Extract the [X, Y] coordinate from the center of the cell holding the provided text.  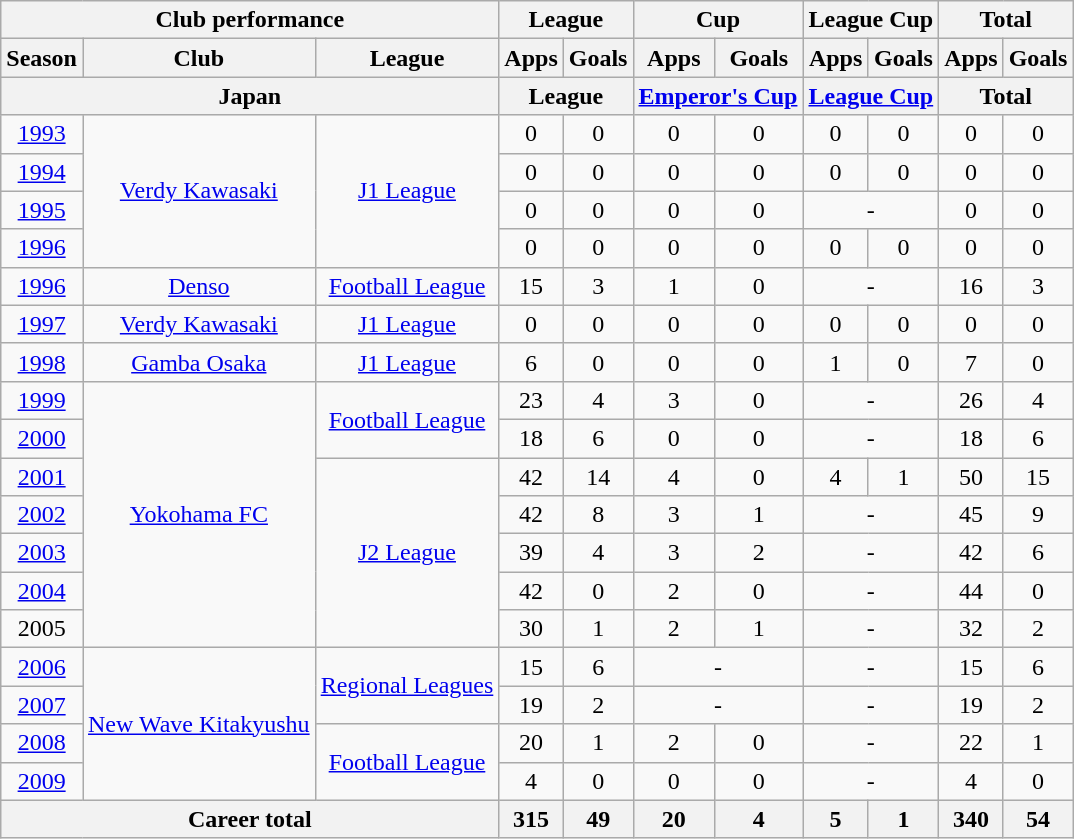
49 [598, 819]
2001 [42, 477]
Regional Leagues [407, 686]
Cup [718, 20]
2000 [42, 438]
Career total [250, 819]
1994 [42, 172]
30 [531, 629]
1997 [42, 324]
1999 [42, 400]
54 [1038, 819]
22 [971, 743]
9 [1038, 515]
45 [971, 515]
14 [598, 477]
1995 [42, 210]
2009 [42, 781]
1998 [42, 362]
2007 [42, 705]
Yokohama FC [198, 514]
7 [971, 362]
Gamba Osaka [198, 362]
39 [531, 553]
Japan [250, 96]
1993 [42, 134]
32 [971, 629]
Season [42, 58]
2008 [42, 743]
2004 [42, 591]
New Wave Kitakyushu [198, 724]
2005 [42, 629]
2002 [42, 515]
Club [198, 58]
5 [836, 819]
26 [971, 400]
340 [971, 819]
Club performance [250, 20]
2003 [42, 553]
8 [598, 515]
2006 [42, 667]
Emperor's Cup [718, 96]
315 [531, 819]
16 [971, 286]
J2 League [407, 553]
50 [971, 477]
23 [531, 400]
Denso [198, 286]
44 [971, 591]
